Detect which cell encompasses the target text, then output its [x, y] center coordinate. 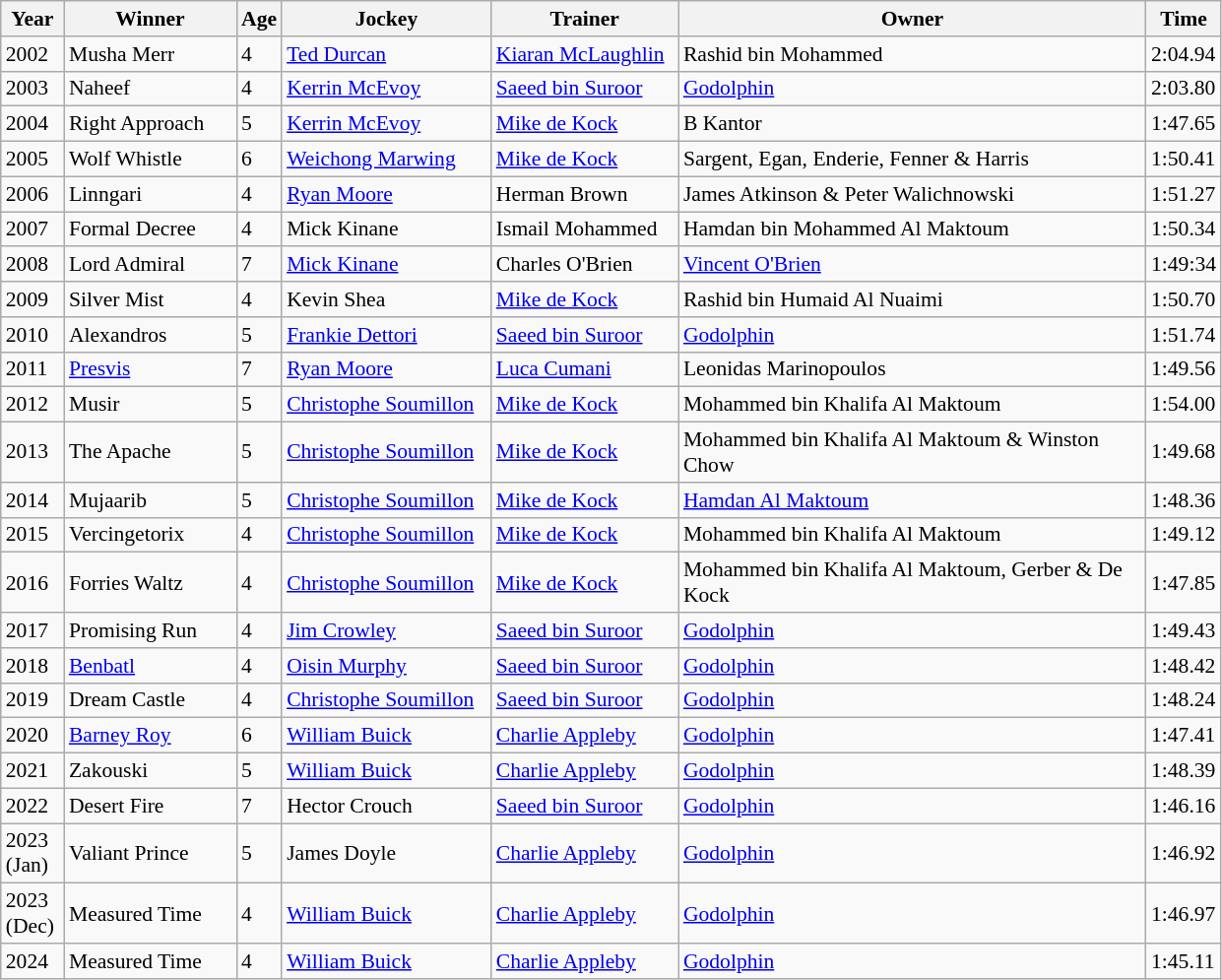
2011 [32, 369]
1:54.00 [1184, 405]
Time [1184, 19]
1:48.24 [1184, 700]
2024 [32, 961]
Mohammed bin Khalifa Al Maktoum, Gerber & De Kock [912, 583]
Charles O'Brien [585, 265]
Vercingetorix [150, 535]
Hamdan Al Maktoum [912, 500]
Rashid bin Humaid Al Nuaimi [912, 299]
Kiaran McLaughlin [585, 54]
Desert Fire [150, 806]
Lord Admiral [150, 265]
2003 [32, 89]
2016 [32, 583]
2019 [32, 700]
2023 (Jan) [32, 853]
1:50.70 [1184, 299]
Valiant Prince [150, 853]
Rashid bin Mohammed [912, 54]
Leonidas Marinopoulos [912, 369]
Frankie Dettori [386, 335]
Benbatl [150, 666]
Vincent O'Brien [912, 265]
Winner [150, 19]
Promising Run [150, 630]
Ismail Mohammed [585, 229]
2021 [32, 771]
Year [32, 19]
1:49.56 [1184, 369]
1:49.43 [1184, 630]
2005 [32, 160]
2022 [32, 806]
Jim Crowley [386, 630]
Weichong Marwing [386, 160]
Oisin Murphy [386, 666]
1:46.92 [1184, 853]
2007 [32, 229]
1:49.12 [1184, 535]
Kevin Shea [386, 299]
Hamdan bin Mohammed Al Maktoum [912, 229]
2012 [32, 405]
2002 [32, 54]
1:46.97 [1184, 914]
Mujaarib [150, 500]
Right Approach [150, 124]
1:46.16 [1184, 806]
2017 [32, 630]
Age [259, 19]
Owner [912, 19]
Sargent, Egan, Enderie, Fenner & Harris [912, 160]
Jockey [386, 19]
Alexandros [150, 335]
2013 [32, 453]
2020 [32, 736]
2014 [32, 500]
Wolf Whistle [150, 160]
Presvis [150, 369]
1:48.39 [1184, 771]
2:03.80 [1184, 89]
Silver Mist [150, 299]
Forries Waltz [150, 583]
1:49:34 [1184, 265]
Dream Castle [150, 700]
1:47.65 [1184, 124]
2015 [32, 535]
Mohammed bin Khalifa Al Maktoum & Winston Chow [912, 453]
Musha Merr [150, 54]
1:45.11 [1184, 961]
Linngari [150, 194]
1:47.41 [1184, 736]
1:47.85 [1184, 583]
2023 (Dec) [32, 914]
2006 [32, 194]
1:48.42 [1184, 666]
Hector Crouch [386, 806]
The Apache [150, 453]
Naheef [150, 89]
Musir [150, 405]
Barney Roy [150, 736]
Trainer [585, 19]
Formal Decree [150, 229]
1:49.68 [1184, 453]
2010 [32, 335]
B Kantor [912, 124]
Herman Brown [585, 194]
1:51.27 [1184, 194]
2008 [32, 265]
1:48.36 [1184, 500]
1:51.74 [1184, 335]
2:04.94 [1184, 54]
2009 [32, 299]
2004 [32, 124]
Zakouski [150, 771]
Ted Durcan [386, 54]
Luca Cumani [585, 369]
1:50.34 [1184, 229]
James Doyle [386, 853]
2018 [32, 666]
1:50.41 [1184, 160]
James Atkinson & Peter Walichnowski [912, 194]
